Capture the cell that displays the provided text and extract its [X, Y] central coordinate. 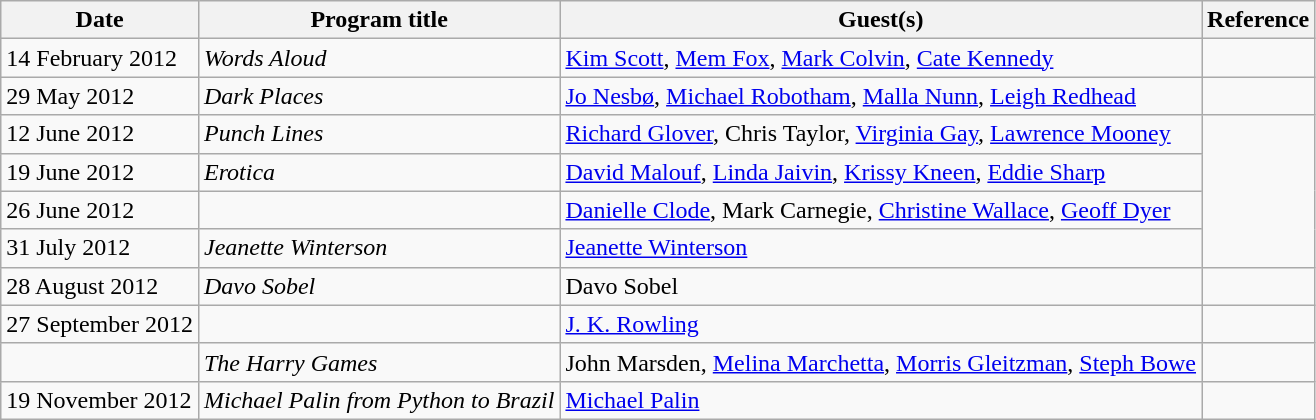
Erotica [378, 172]
28 August 2012 [100, 286]
David Malouf, Linda Jaivin, Krissy Kneen, Eddie Sharp [881, 172]
Reference [1258, 20]
Michael Palin from Python to Brazil [378, 400]
Richard Glover, Chris Taylor, Virginia Gay, Lawrence Mooney [881, 134]
31 July 2012 [100, 248]
Date [100, 20]
Program title [378, 20]
Guest(s) [881, 20]
Michael Palin [881, 400]
29 May 2012 [100, 96]
Words Aloud [378, 58]
The Harry Games [378, 362]
Punch Lines [378, 134]
Jo Nesbø, Michael Robotham, Malla Nunn, Leigh Redhead [881, 96]
14 February 2012 [100, 58]
12 June 2012 [100, 134]
26 June 2012 [100, 210]
19 June 2012 [100, 172]
John Marsden, Melina Marchetta, Morris Gleitzman, Steph Bowe [881, 362]
Kim Scott, Mem Fox, Mark Colvin, Cate Kennedy [881, 58]
19 November 2012 [100, 400]
Dark Places [378, 96]
27 September 2012 [100, 324]
J. K. Rowling [881, 324]
Danielle Clode, Mark Carnegie, Christine Wallace, Geoff Dyer [881, 210]
